Determine the [x, y] coordinate at the center of the cell enclosing the given text.  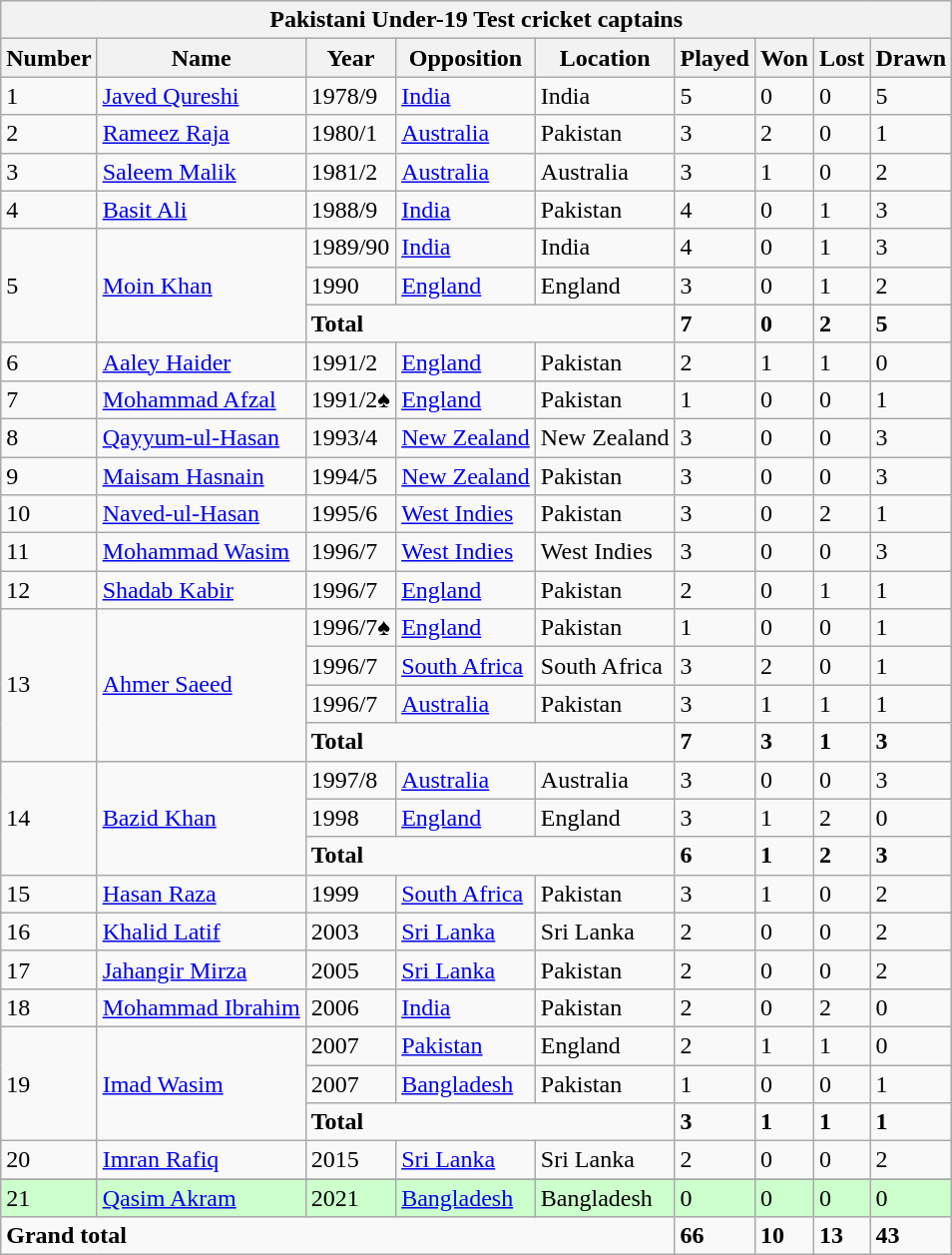
20 [49, 1160]
15 [49, 894]
Opposition [466, 58]
1980/1 [350, 134]
Number [49, 58]
Aaley Haider [202, 361]
Qasim Akram [202, 1198]
2006 [350, 1007]
2005 [350, 969]
Grand total [337, 1236]
Mohammad Wasim [202, 552]
Naved-ul-Hasan [202, 514]
Drawn [911, 58]
Shadab Kabir [202, 590]
1996/7♠ [350, 628]
1994/5 [350, 476]
Bazid Khan [202, 818]
18 [49, 1007]
1990 [350, 286]
Pakistani Under-19 Test cricket captains [477, 20]
Moin Khan [202, 286]
12 [49, 590]
1999 [350, 894]
1991/2♠ [350, 399]
Javed Qureshi [202, 96]
Ahmer Saeed [202, 685]
Saleem Malik [202, 172]
Imran Rafiq [202, 1160]
66 [714, 1236]
Mohammad Ibrahim [202, 1007]
Name [202, 58]
1995/6 [350, 514]
Khalid Latif [202, 932]
Qayyum-ul-Hasan [202, 437]
1978/9 [350, 96]
2021 [350, 1198]
Mohammad Afzal [202, 399]
Maisam Hasnain [202, 476]
43 [911, 1236]
Year [350, 58]
Played [714, 58]
Lost [841, 58]
1998 [350, 818]
Basit Ali [202, 210]
Won [784, 58]
Location [605, 58]
Rameez Raja [202, 134]
2003 [350, 932]
Hasan Raza [202, 894]
2015 [350, 1160]
17 [49, 969]
21 [49, 1198]
11 [49, 552]
Jahangir Mirza [202, 969]
16 [49, 932]
14 [49, 818]
19 [49, 1083]
1993/4 [350, 437]
9 [49, 476]
1991/2 [350, 361]
8 [49, 437]
1989/90 [350, 248]
Imad Wasim [202, 1083]
1988/9 [350, 210]
1981/2 [350, 172]
1997/8 [350, 780]
